Return (X, Y) of the center of cell containing provided text 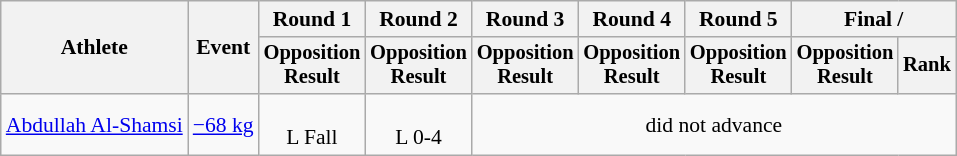
Event (224, 48)
L Fall (312, 124)
Round 5 (738, 19)
Athlete (94, 48)
Round 2 (418, 19)
L 0-4 (418, 124)
Round 1 (312, 19)
Round 3 (526, 19)
Round 4 (632, 19)
Abdullah Al-Shamsi (94, 124)
Final / (874, 19)
Rank (927, 66)
did not advance (714, 124)
−68 kg (224, 124)
